Detect which cell encompasses the target text, then output its [x, y] center coordinate. 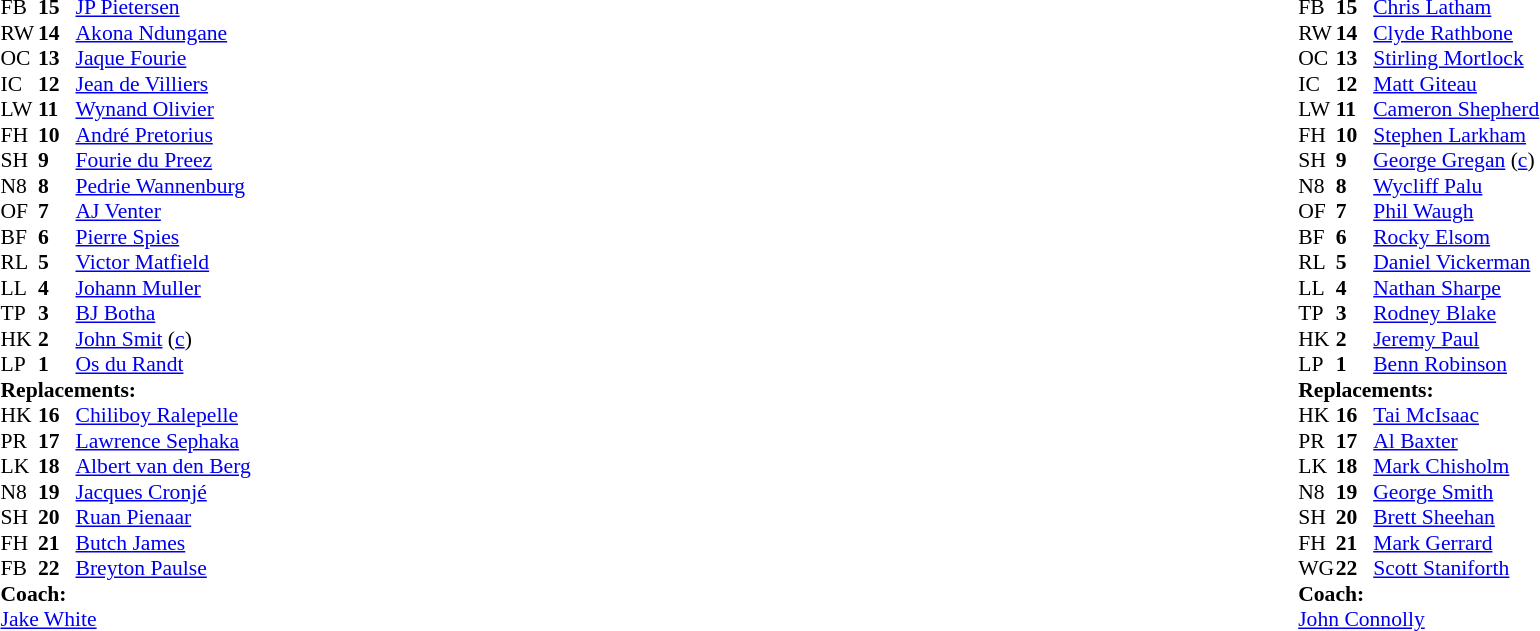
Jean de Villiers [164, 84]
Scott Staniforth [1456, 569]
Brett Sheehan [1456, 517]
Stirling Mortlock [1456, 59]
Jaque Fourie [164, 59]
Ruan Pienaar [164, 517]
Wynand Olivier [164, 109]
Mark Chisholm [1456, 467]
Fourie du Preez [164, 161]
Butch James [164, 543]
FB [19, 569]
André Pretorius [164, 135]
Johann Muller [164, 288]
Stephen Larkham [1456, 135]
Chiliboy Ralepelle [164, 415]
Breyton Paulse [164, 569]
Victor Matfield [164, 263]
AJ Venter [164, 211]
John Smit (c) [164, 339]
Phil Waugh [1456, 211]
Albert van den Berg [164, 467]
George Smith [1456, 492]
Rocky Elsom [1456, 237]
Matt Giteau [1456, 84]
WG [1317, 569]
Lawrence Sephaka [164, 441]
Mark Gerrard [1456, 543]
BJ Botha [164, 313]
Cameron Shepherd [1456, 109]
Daniel Vickerman [1456, 263]
Jeremy Paul [1456, 339]
Os du Randt [164, 365]
George Gregan (c) [1456, 161]
Al Baxter [1456, 441]
Pedrie Wannenburg [164, 186]
Akona Ndungane [164, 33]
Benn Robinson [1456, 365]
Jacques Cronjé [164, 492]
Pierre Spies [164, 237]
Nathan Sharpe [1456, 288]
Rodney Blake [1456, 313]
Clyde Rathbone [1456, 33]
Tai McIsaac [1456, 415]
Wycliff Palu [1456, 186]
